Locate the cell with the specified text and output its [x, y] center coordinate. 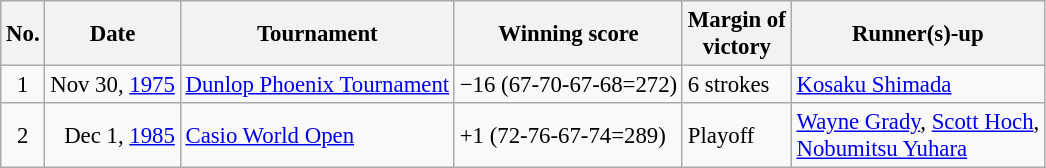
Margin ofvictory [736, 34]
Wayne Grady, Scott Hoch, Nobumitsu Yuhara [918, 136]
Nov 30, 1975 [112, 85]
Winning score [568, 34]
Dunlop Phoenix Tournament [317, 85]
No. [23, 34]
Casio World Open [317, 136]
+1 (72-76-67-74=289) [568, 136]
Playoff [736, 136]
−16 (67-70-67-68=272) [568, 85]
Dec 1, 1985 [112, 136]
2 [23, 136]
1 [23, 85]
Tournament [317, 34]
Runner(s)-up [918, 34]
Date [112, 34]
6 strokes [736, 85]
Kosaku Shimada [918, 85]
